From the cell containing the given text, extract its center point as (X, Y) coordinate. 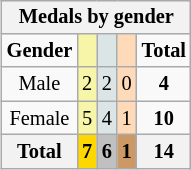
10 (164, 118)
Female (40, 118)
Gender (40, 51)
5 (87, 118)
Male (40, 84)
14 (164, 152)
Medals by gender (96, 17)
7 (87, 152)
0 (127, 84)
6 (107, 152)
